Detect which cell encompasses the target text, then output its [x, y] center coordinate. 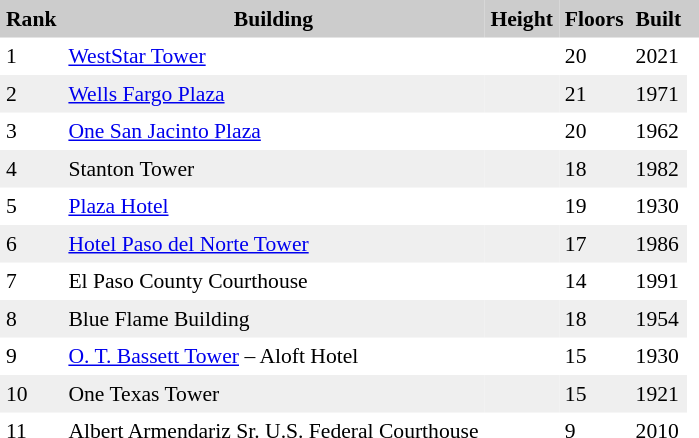
One San Jacinto Plaza [273, 131]
O. T. Bassett Tower – Aloft Hotel [273, 357]
10 [31, 394]
El Paso County Courthouse [273, 281]
1982 [659, 169]
8 [31, 319]
Blue Flame Building [273, 319]
3 [31, 131]
2 [31, 94]
1962 [659, 131]
4 [31, 169]
Stanton Tower [273, 169]
Wells Fargo Plaza [273, 94]
WestStar Tower [273, 57]
Building [273, 19]
Rank [31, 19]
Floors [594, 19]
Hotel Paso del Norte Tower [273, 244]
5 [31, 207]
2021 [659, 57]
1921 [659, 394]
Height [521, 19]
7 [31, 281]
21 [594, 94]
1991 [659, 281]
Built [659, 19]
1971 [659, 94]
1 [31, 57]
17 [594, 244]
Plaza Hotel [273, 207]
1954 [659, 319]
19 [594, 207]
14 [594, 281]
One Texas Tower [273, 394]
9 [31, 357]
6 [31, 244]
1986 [659, 244]
